Pinpoint the cell where the given text exists, returning its (X, Y) midpoint coordinate. 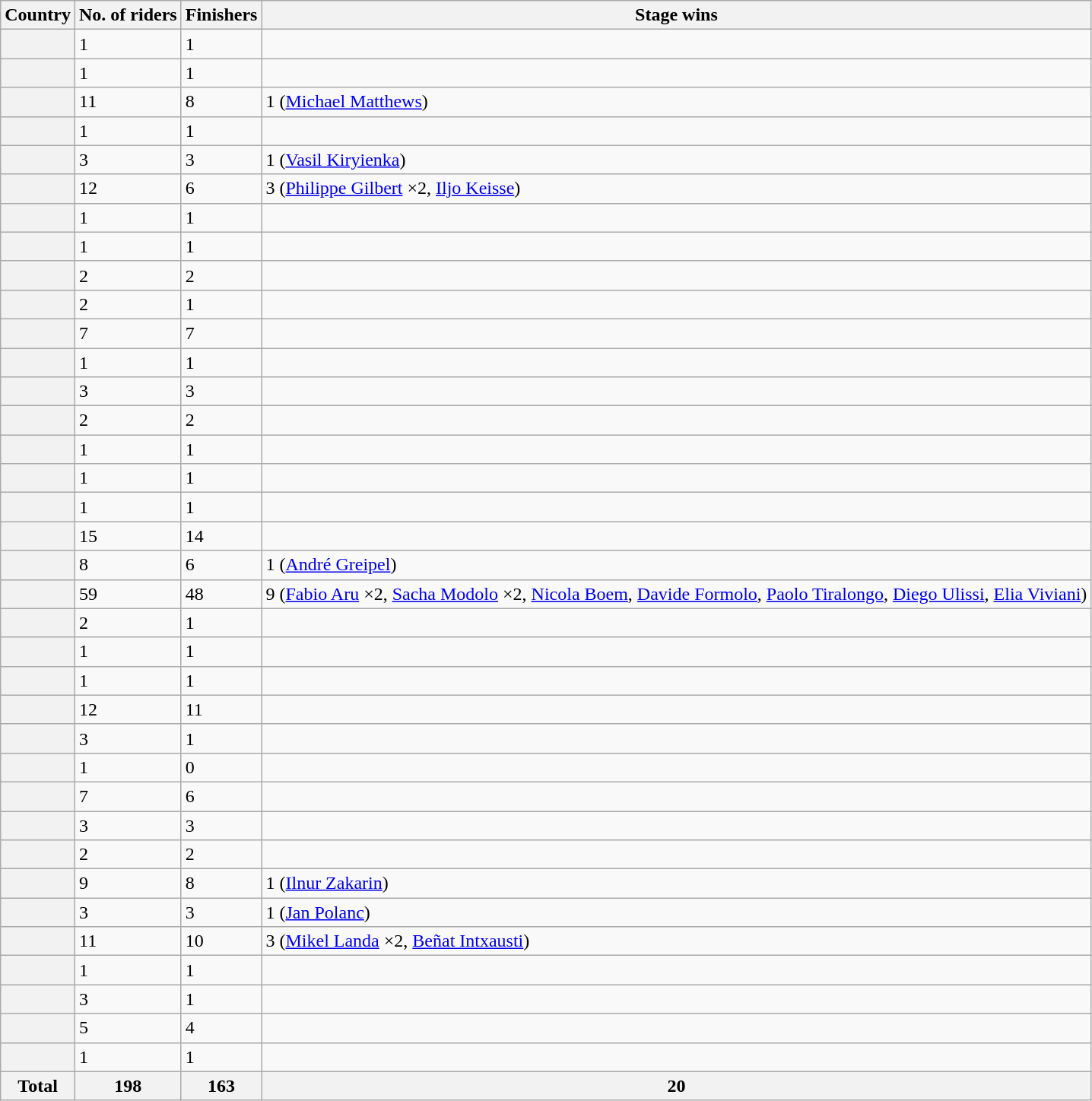
1 (Michael Matthews) (677, 102)
Stage wins (677, 15)
15 (128, 536)
9 (128, 884)
1 (Vasil Kiryienka) (677, 160)
20 (677, 1086)
3 (Philippe Gilbert ×2, Iljo Keisse) (677, 189)
Total (38, 1086)
10 (221, 941)
Country (38, 15)
4 (221, 1028)
1 (Ilnur Zakarin) (677, 884)
3 (Mikel Landa ×2, Beñat Intxausti) (677, 941)
Finishers (221, 15)
0 (221, 767)
48 (221, 594)
59 (128, 594)
163 (221, 1086)
5 (128, 1028)
1 (André Greipel) (677, 565)
No. of riders (128, 15)
1 (Jan Polanc) (677, 912)
9 (Fabio Aru ×2, Sacha Modolo ×2, Nicola Boem, Davide Formolo, Paolo Tiralongo, Diego Ulissi, Elia Viviani) (677, 594)
198 (128, 1086)
14 (221, 536)
